Search for the cell housing the specified text and yield its [X, Y] center coordinate. 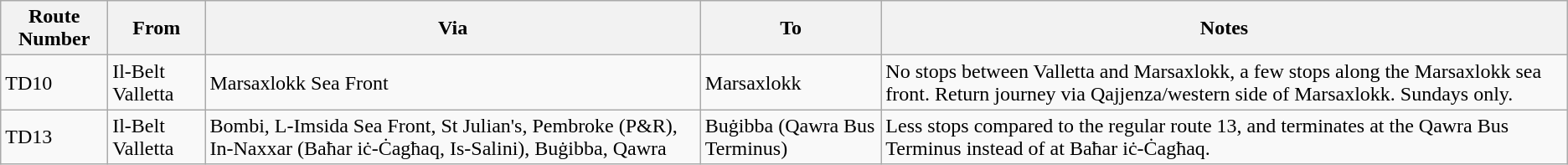
Via [452, 28]
Marsaxlokk [791, 82]
From [157, 28]
Less stops compared to the regular route 13, and terminates at the Qawra Bus Terminus instead of at Baħar iċ-Ċagħaq. [1225, 137]
Route Number [54, 28]
Bombi, L-Imsida Sea Front, St Julian's, Pembroke (P&R), In-Naxxar (Baħar iċ-Ċagħaq, Is-Salini), Buġibba, Qawra [452, 137]
Marsaxlokk Sea Front [452, 82]
Buġibba (Qawra Bus Terminus) [791, 137]
TD13 [54, 137]
To [791, 28]
Notes [1225, 28]
TD10 [54, 82]
